Extract the [X, Y] coordinate from the center of the cell holding the provided text.  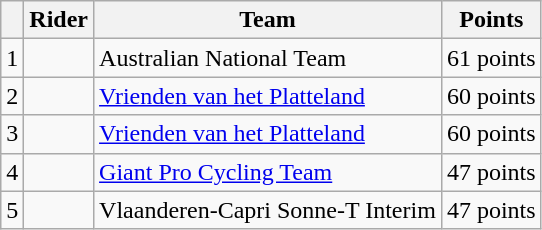
Vlaanderen-Capri Sonne-T Interim [268, 210]
3 [12, 134]
4 [12, 172]
5 [12, 210]
Rider [59, 20]
Australian National Team [268, 58]
Giant Pro Cycling Team [268, 172]
Points [491, 20]
2 [12, 96]
1 [12, 58]
61 points [491, 58]
Team [268, 20]
